Return the [X, Y] coordinate for the center point of the cell that contains the specified text.  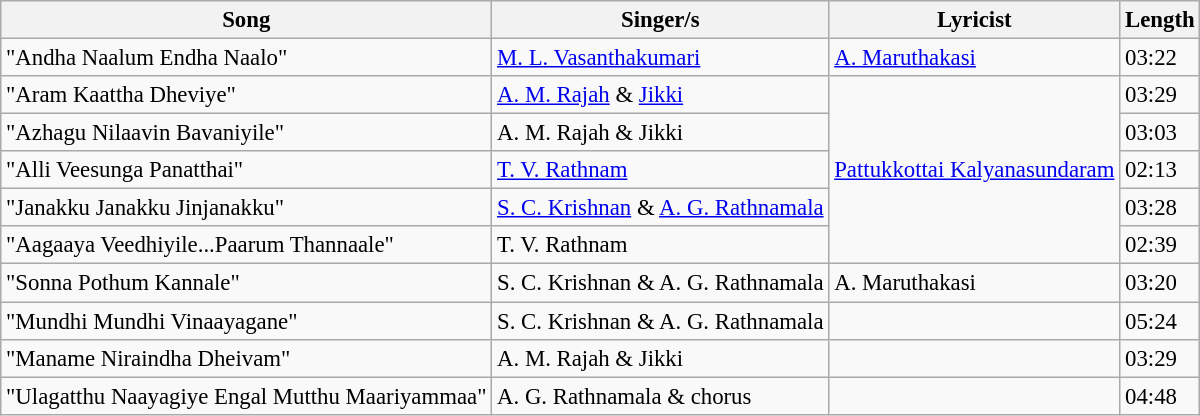
04:48 [1160, 396]
"Ulagatthu Naayagiye Engal Mutthu Maariyammaa" [246, 396]
05:24 [1160, 321]
"Maname Niraindha Dheivam" [246, 358]
"Janakku Janakku Jinjanakku" [246, 208]
Singer/s [660, 20]
Song [246, 20]
02:13 [1160, 170]
03:28 [1160, 208]
"Sonna Pothum Kannale" [246, 283]
"Alli Veesunga Panatthai" [246, 170]
03:20 [1160, 283]
M. L. Vasanthakumari [660, 58]
"Andha Naalum Endha Naalo" [246, 58]
A. G. Rathnamala & chorus [660, 396]
Length [1160, 20]
02:39 [1160, 245]
03:03 [1160, 133]
Lyricist [974, 20]
Pattukkottai Kalyanasundaram [974, 170]
"Aram Kaattha Dheviye" [246, 95]
"Aagaaya Veedhiyile...Paarum Thannaale" [246, 245]
"Mundhi Mundhi Vinaayagane" [246, 321]
03:22 [1160, 58]
"Azhagu Nilaavin Bavaniyile" [246, 133]
